Locate the cell with the specified text and output its [X, Y] center coordinate. 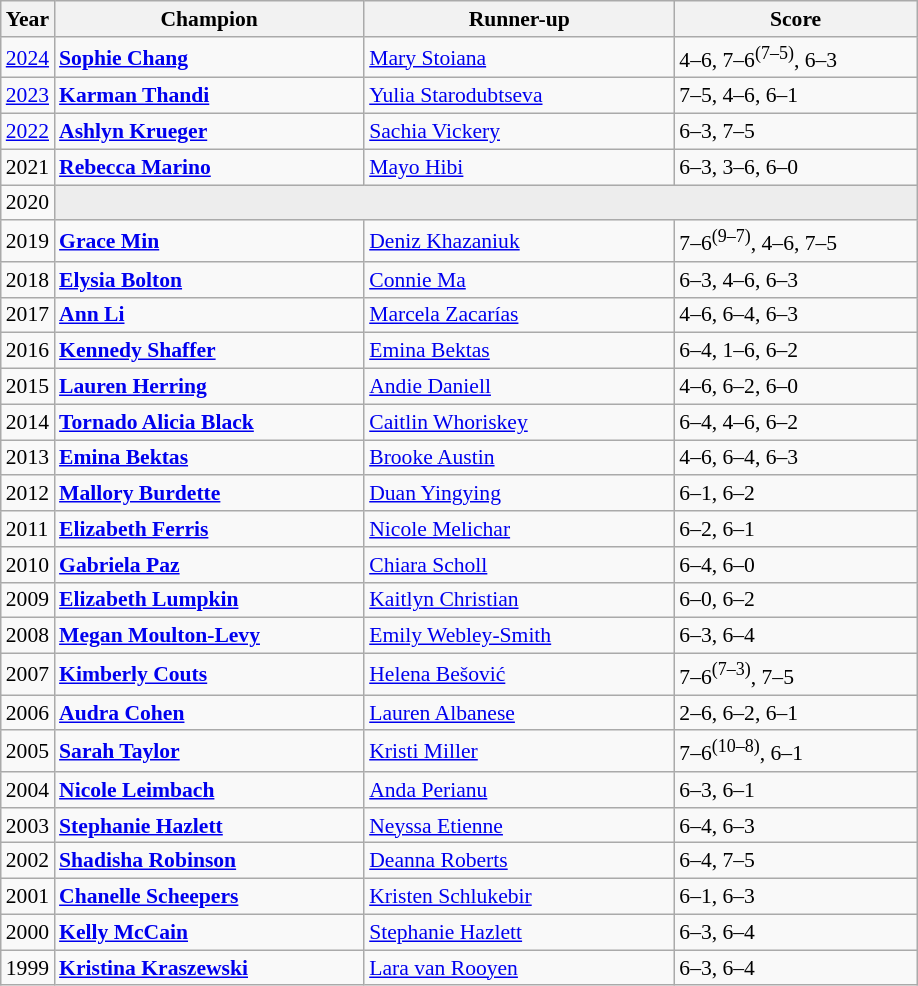
4–6, 7–6(7–5), 6–3 [796, 58]
Elizabeth Ferris [209, 529]
6–1, 6–2 [796, 494]
Andie Daniell [519, 387]
6–0, 6–2 [796, 601]
Champion [209, 19]
Lauren Albanese [519, 713]
2011 [28, 529]
Kimberly Couts [209, 674]
2002 [28, 861]
6–4, 6–0 [796, 565]
Elysia Bolton [209, 280]
2015 [28, 387]
Sachia Vickery [519, 132]
2016 [28, 351]
Elizabeth Lumpkin [209, 601]
Runner-up [519, 19]
2018 [28, 280]
Ann Li [209, 316]
6–4, 6–3 [796, 826]
Score [796, 19]
Mayo Hibi [519, 167]
6–3, 4–6, 6–3 [796, 280]
6–3, 3–6, 6–0 [796, 167]
6–1, 6–3 [796, 897]
Shadisha Robinson [209, 861]
Kristi Miller [519, 752]
Deanna Roberts [519, 861]
Tornado Alicia Black [209, 422]
Kelly McCain [209, 933]
Chanelle Scheepers [209, 897]
2012 [28, 494]
6–4, 4–6, 6–2 [796, 422]
Chiara Scholl [519, 565]
7–6(9–7), 4–6, 7–5 [796, 242]
Kennedy Shaffer [209, 351]
2017 [28, 316]
Helena Bešović [519, 674]
Kristen Schlukebir [519, 897]
6–3, 6–1 [796, 790]
Marcela Zacarías [519, 316]
2003 [28, 826]
7–6(10–8), 6–1 [796, 752]
2010 [28, 565]
2019 [28, 242]
Duan Yingying [519, 494]
Brooke Austin [519, 458]
Anda Perianu [519, 790]
Audra Cohen [209, 713]
Mallory Burdette [209, 494]
Sophie Chang [209, 58]
Nicole Leimbach [209, 790]
2013 [28, 458]
2009 [28, 601]
Kristina Kraszewski [209, 968]
Rebecca Marino [209, 167]
6–2, 6–1 [796, 529]
2022 [28, 132]
4–6, 6–2, 6–0 [796, 387]
7–6(7–3), 7–5 [796, 674]
Lauren Herring [209, 387]
2004 [28, 790]
2–6, 6–2, 6–1 [796, 713]
Year [28, 19]
Karman Thandi [209, 96]
6–3, 7–5 [796, 132]
Deniz Khazaniuk [519, 242]
2008 [28, 636]
2020 [28, 203]
2007 [28, 674]
Nicole Melichar [519, 529]
Emily Webley-Smith [519, 636]
2005 [28, 752]
Mary Stoiana [519, 58]
6–4, 1–6, 6–2 [796, 351]
Ashlyn Krueger [209, 132]
Grace Min [209, 242]
2024 [28, 58]
2014 [28, 422]
2006 [28, 713]
Yulia Starodubtseva [519, 96]
Megan Moulton-Levy [209, 636]
Connie Ma [519, 280]
Lara van Rooyen [519, 968]
2023 [28, 96]
Caitlin Whoriskey [519, 422]
Sarah Taylor [209, 752]
Kaitlyn Christian [519, 601]
7–5, 4–6, 6–1 [796, 96]
1999 [28, 968]
Gabriela Paz [209, 565]
2021 [28, 167]
2000 [28, 933]
6–4, 7–5 [796, 861]
Neyssa Etienne [519, 826]
2001 [28, 897]
